Extract the (X, Y) coordinate from the center of the cell holding the provided text.  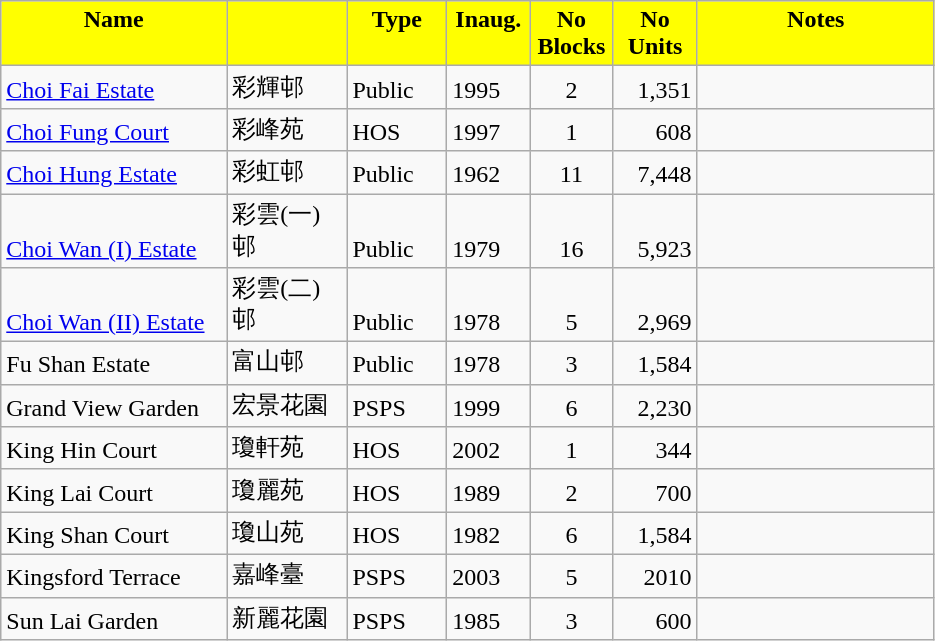
Choi Fai Estate (114, 88)
彩虹邨 (287, 172)
彩雲(一)邨 (287, 231)
2003 (488, 576)
7,448 (655, 172)
King Shan Court (114, 534)
608 (655, 130)
11 (572, 172)
344 (655, 448)
富山邨 (287, 364)
1995 (488, 88)
5,923 (655, 231)
2002 (488, 448)
2,230 (655, 406)
No Units (655, 34)
宏景花園 (287, 406)
彩輝邨 (287, 88)
1,351 (655, 88)
700 (655, 490)
Name (114, 34)
King Hin Court (114, 448)
1999 (488, 406)
1962 (488, 172)
Choi Fung Court (114, 130)
2010 (655, 576)
1989 (488, 490)
Inaug. (488, 34)
Choi Wan (II) Estate (114, 305)
16 (572, 231)
Kingsford Terrace (114, 576)
彩雲(二)邨 (287, 305)
新麗花園 (287, 618)
瓊山苑 (287, 534)
Choi Hung Estate (114, 172)
瓊麗苑 (287, 490)
Choi Wan (I) Estate (114, 231)
Type (397, 34)
嘉峰臺 (287, 576)
彩峰苑 (287, 130)
Sun Lai Garden (114, 618)
Notes (816, 34)
King Lai Court (114, 490)
1985 (488, 618)
瓊軒苑 (287, 448)
Fu Shan Estate (114, 364)
Grand View Garden (114, 406)
2,969 (655, 305)
600 (655, 618)
1982 (488, 534)
No Blocks (572, 34)
1997 (488, 130)
1979 (488, 231)
